Search for the cell housing the specified text and yield its [X, Y] center coordinate. 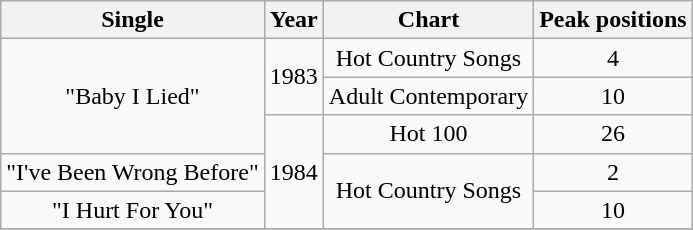
2 [613, 172]
Year [294, 20]
Hot 100 [428, 134]
Single [132, 20]
26 [613, 134]
"I Hurt For You" [132, 210]
4 [613, 58]
1983 [294, 77]
Peak positions [613, 20]
"Baby I Lied" [132, 96]
Adult Contemporary [428, 96]
Chart [428, 20]
1984 [294, 172]
"I've Been Wrong Before" [132, 172]
